Output the [x, y] coordinate of the center of the cell containing the given text.  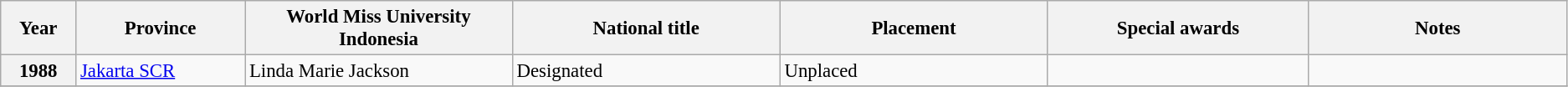
World Miss University Indonesia [379, 28]
Placement [914, 28]
Notes [1437, 28]
1988 [38, 71]
Year [38, 28]
Designated [646, 71]
National title [646, 28]
Unplaced [914, 71]
Province [161, 28]
Linda Marie Jackson [379, 71]
Jakarta SCR [161, 71]
Special awards [1178, 28]
